Determine the (x, y) coordinate at the center of the cell enclosing the given text.  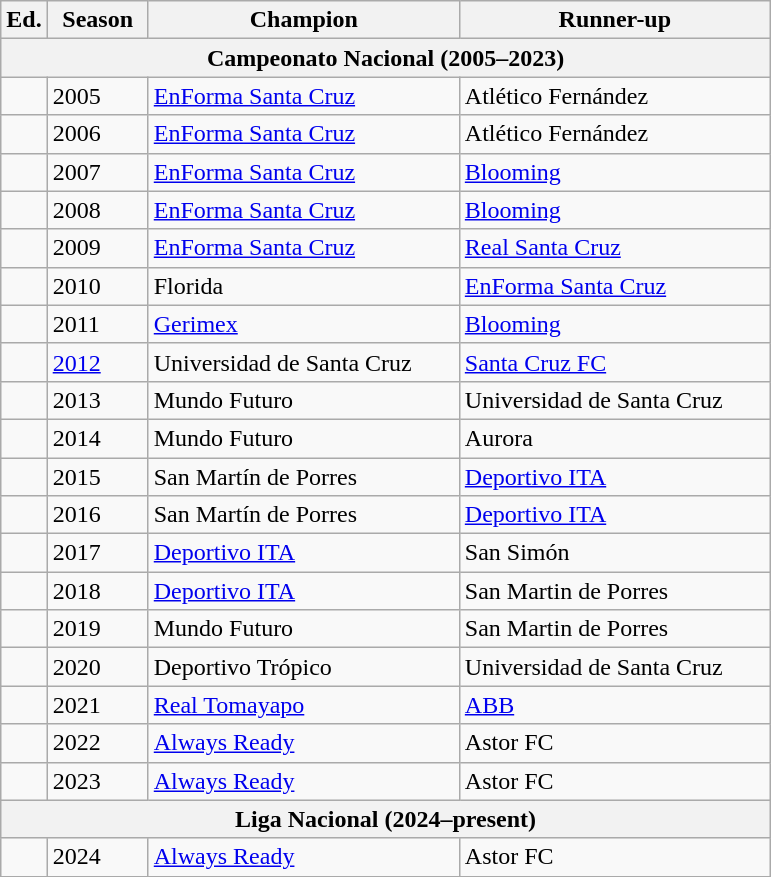
2005 (98, 96)
Real Tomayapo (304, 705)
2018 (98, 591)
2009 (98, 248)
2016 (98, 515)
2021 (98, 705)
Florida (304, 286)
Aurora (614, 438)
Ed. (24, 20)
2017 (98, 553)
2022 (98, 743)
2006 (98, 134)
Real Santa Cruz (614, 248)
2014 (98, 438)
2020 (98, 667)
Deportivo Trópico (304, 667)
Runner-up (614, 20)
Champion (304, 20)
2011 (98, 324)
Liga Nacional (2024–present) (386, 819)
Gerimex (304, 324)
2019 (98, 629)
Campeonato Nacional (2005–2023) (386, 58)
Santa Cruz FC (614, 362)
2013 (98, 400)
2023 (98, 781)
2008 (98, 210)
Season (98, 20)
2012 (98, 362)
San Simón (614, 553)
2010 (98, 286)
2024 (98, 857)
ABB (614, 705)
2015 (98, 477)
2007 (98, 172)
